Locate the cell with the specified text and output its (x, y) center coordinate. 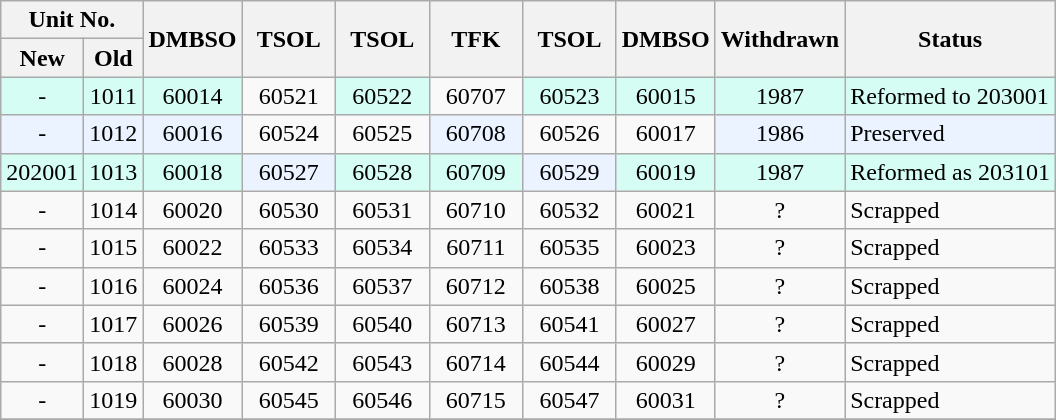
60024 (192, 286)
60029 (666, 362)
60543 (383, 362)
60532 (570, 210)
60521 (289, 96)
60526 (570, 134)
Status (950, 39)
60022 (192, 248)
60028 (192, 362)
60538 (570, 286)
Reformed to 203001 (950, 96)
60527 (289, 172)
60014 (192, 96)
1012 (114, 134)
60713 (476, 324)
60542 (289, 362)
60544 (570, 362)
1018 (114, 362)
1011 (114, 96)
60545 (289, 400)
60534 (383, 248)
60017 (666, 134)
1014 (114, 210)
60030 (192, 400)
1019 (114, 400)
60020 (192, 210)
1016 (114, 286)
60525 (383, 134)
60708 (476, 134)
60026 (192, 324)
60019 (666, 172)
60535 (570, 248)
60537 (383, 286)
60021 (666, 210)
1013 (114, 172)
60715 (476, 400)
1017 (114, 324)
60533 (289, 248)
60541 (570, 324)
60523 (570, 96)
60540 (383, 324)
60016 (192, 134)
60711 (476, 248)
60524 (289, 134)
60714 (476, 362)
Old (114, 58)
60530 (289, 210)
Unit No. (72, 20)
1015 (114, 248)
60707 (476, 96)
TFK (476, 39)
60031 (666, 400)
60531 (383, 210)
60018 (192, 172)
60710 (476, 210)
1986 (780, 134)
60709 (476, 172)
60023 (666, 248)
60015 (666, 96)
60529 (570, 172)
Preserved (950, 134)
Reformed as 203101 (950, 172)
60522 (383, 96)
60539 (289, 324)
60027 (666, 324)
60712 (476, 286)
Withdrawn (780, 39)
60528 (383, 172)
60536 (289, 286)
202001 (42, 172)
60546 (383, 400)
60547 (570, 400)
New (42, 58)
60025 (666, 286)
